Search for the cell housing the specified text and yield its [X, Y] center coordinate. 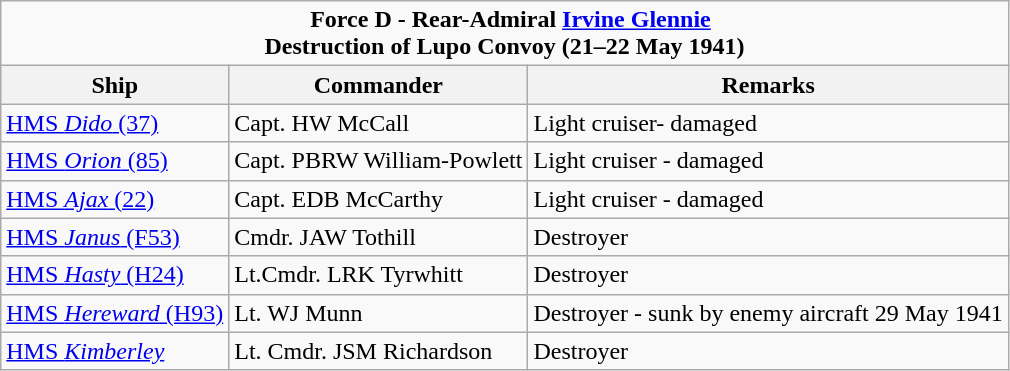
HMS Janus (F53) [115, 237]
HMS Hereward (H93) [115, 313]
Light cruiser- damaged [768, 123]
HMS Ajax (22) [115, 199]
Remarks [768, 85]
Force D - Rear-Admiral Irvine GlennieDestruction of Lupo Convoy (21–22 May 1941) [504, 34]
Lt. WJ Munn [378, 313]
Ship [115, 85]
Capt. EDB McCarthy [378, 199]
Capt. PBRW William-Powlett [378, 161]
Capt. HW McCall [378, 123]
HMS Dido (37) [115, 123]
Cmdr. JAW Tothill [378, 237]
Lt.Cmdr. LRK Tyrwhitt [378, 275]
HMS Orion (85) [115, 161]
Lt. Cmdr. JSM Richardson [378, 351]
HMS Hasty (H24) [115, 275]
Destroyer - sunk by enemy aircraft 29 May 1941 [768, 313]
Commander [378, 85]
HMS Kimberley [115, 351]
